Provide the (X, Y) coordinate of the cell's center where the given text is located.  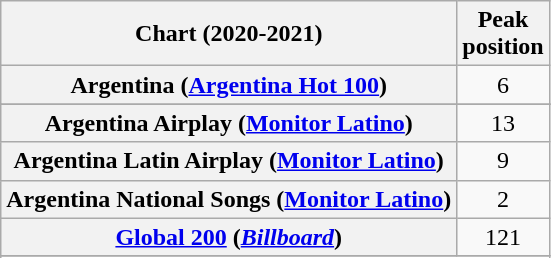
Global 200 (Billboard) (229, 237)
Argentina National Songs (Monitor Latino) (229, 199)
Argentina Airplay (Monitor Latino) (229, 123)
2 (503, 199)
6 (503, 85)
Argentina (Argentina Hot 100) (229, 85)
Chart (2020-2021) (229, 34)
Peakposition (503, 34)
9 (503, 161)
121 (503, 237)
Argentina Latin Airplay (Monitor Latino) (229, 161)
13 (503, 123)
